Provide the [X, Y] coordinate of the cell's center where the given text is located.  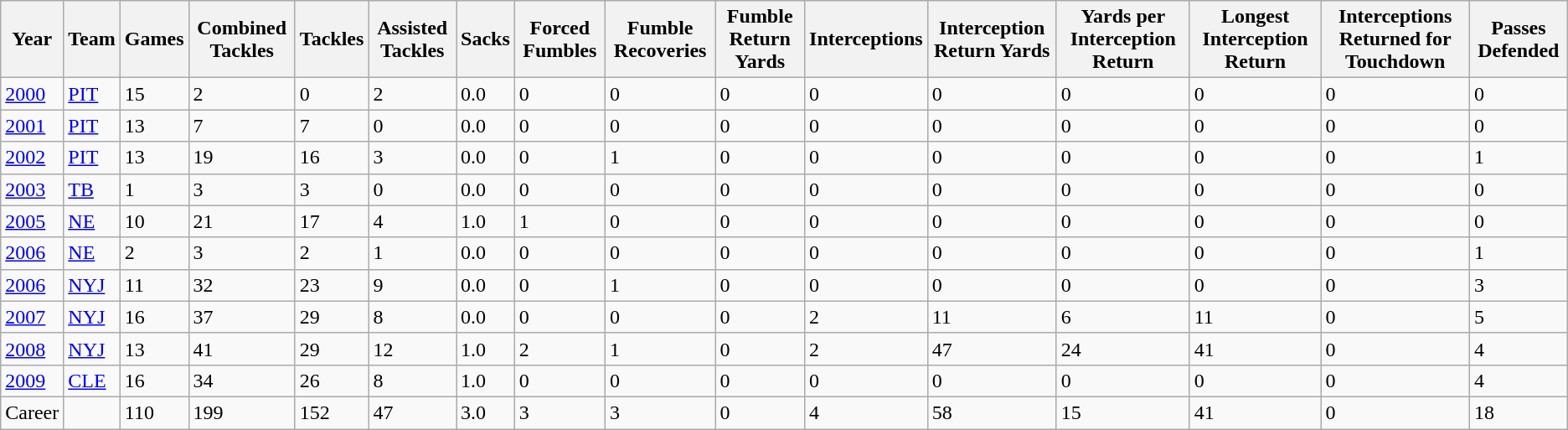
34 [241, 381]
2009 [32, 381]
Assisted Tackles [412, 39]
19 [241, 158]
Interceptions Returned for Touchdown [1395, 39]
37 [241, 317]
21 [241, 221]
152 [332, 412]
Year [32, 39]
23 [332, 285]
Longest Interception Return [1255, 39]
Career [32, 412]
Yards per Interception Return [1122, 39]
Interception Return Yards [992, 39]
2008 [32, 349]
2000 [32, 94]
24 [1122, 349]
Team [92, 39]
Passes Defended [1518, 39]
3.0 [486, 412]
TB [92, 189]
Sacks [486, 39]
10 [154, 221]
Combined Tackles [241, 39]
32 [241, 285]
Interceptions [866, 39]
CLE [92, 381]
2003 [32, 189]
2001 [32, 126]
Fumble Recoveries [660, 39]
18 [1518, 412]
Forced Fumbles [560, 39]
5 [1518, 317]
58 [992, 412]
26 [332, 381]
Tackles [332, 39]
199 [241, 412]
2002 [32, 158]
6 [1122, 317]
110 [154, 412]
12 [412, 349]
Games [154, 39]
2007 [32, 317]
2005 [32, 221]
9 [412, 285]
17 [332, 221]
Fumble Return Yards [761, 39]
